Output the [x, y] coordinate of the center of the cell containing the given text.  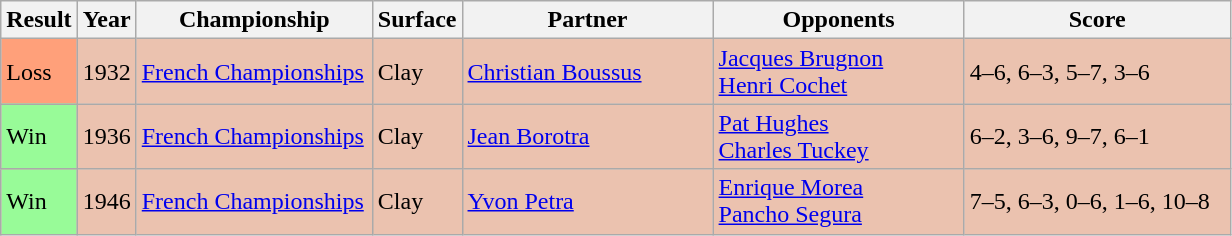
Result [39, 20]
Surface [417, 20]
Yvon Petra [588, 202]
Opponents [838, 20]
7–5, 6–3, 0–6, 1–6, 10–8 [1097, 202]
4–6, 6–3, 5–7, 3–6 [1097, 72]
Score [1097, 20]
Championship [254, 20]
Year [106, 20]
Christian Boussus [588, 72]
1946 [106, 202]
6–2, 3–6, 9–7, 6–1 [1097, 136]
Loss [39, 72]
Pat Hughes Charles Tuckey [838, 136]
Jean Borotra [588, 136]
1932 [106, 72]
1936 [106, 136]
Partner [588, 20]
Enrique Morea Pancho Segura [838, 202]
Jacques Brugnon Henri Cochet [838, 72]
